Identify which cell holds the provided text, then report its [X, Y] central coordinate. 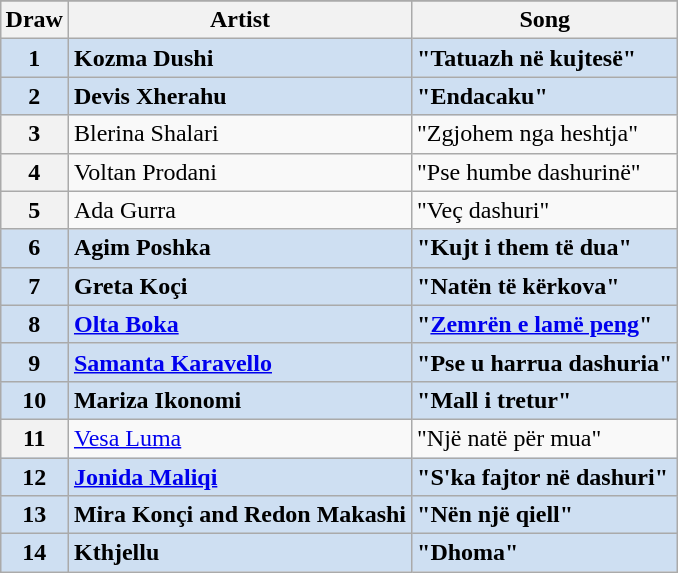
10 [34, 400]
11 [34, 438]
Devis Xherahu [240, 96]
13 [34, 515]
"Tatuazh në kujtesë" [545, 58]
Kozma Dushi [240, 58]
Mariza Ikonomi [240, 400]
"Zemrën e lamë peng" [545, 324]
12 [34, 477]
Jonida Maliqi [240, 477]
6 [34, 248]
Ada Gurra [240, 210]
5 [34, 210]
Draw [34, 20]
Greta Koçi [240, 286]
Kthjellu [240, 553]
"Një natë për mua" [545, 438]
"Zgjohem nga heshtja" [545, 134]
14 [34, 553]
3 [34, 134]
"Pse u harrua dashuria" [545, 362]
"Pse humbe dashurinë" [545, 172]
"Nën një qiell" [545, 515]
Olta Boka [240, 324]
4 [34, 172]
"Kujt i them të dua" [545, 248]
"Mall i tretur" [545, 400]
Vesa Luma [240, 438]
Mira Konçi and Redon Makashi [240, 515]
"Natën të kërkova" [545, 286]
Agim Poshka [240, 248]
8 [34, 324]
Voltan Prodani [240, 172]
"Dhoma" [545, 553]
Artist [240, 20]
Samanta Karavello [240, 362]
"S'ka fajtor në dashuri" [545, 477]
Song [545, 20]
2 [34, 96]
Blerina Shalari [240, 134]
"Endacaku" [545, 96]
7 [34, 286]
1 [34, 58]
9 [34, 362]
"Veç dashuri" [545, 210]
